Identify which cell holds the provided text, then report its (X, Y) central coordinate. 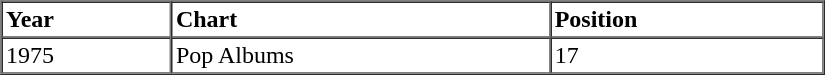
Year (87, 20)
Chart (360, 20)
Pop Albums (360, 56)
1975 (87, 56)
Position (686, 20)
17 (686, 56)
